Find where the given text appears and provide that cell's center as [x, y] coordinate. 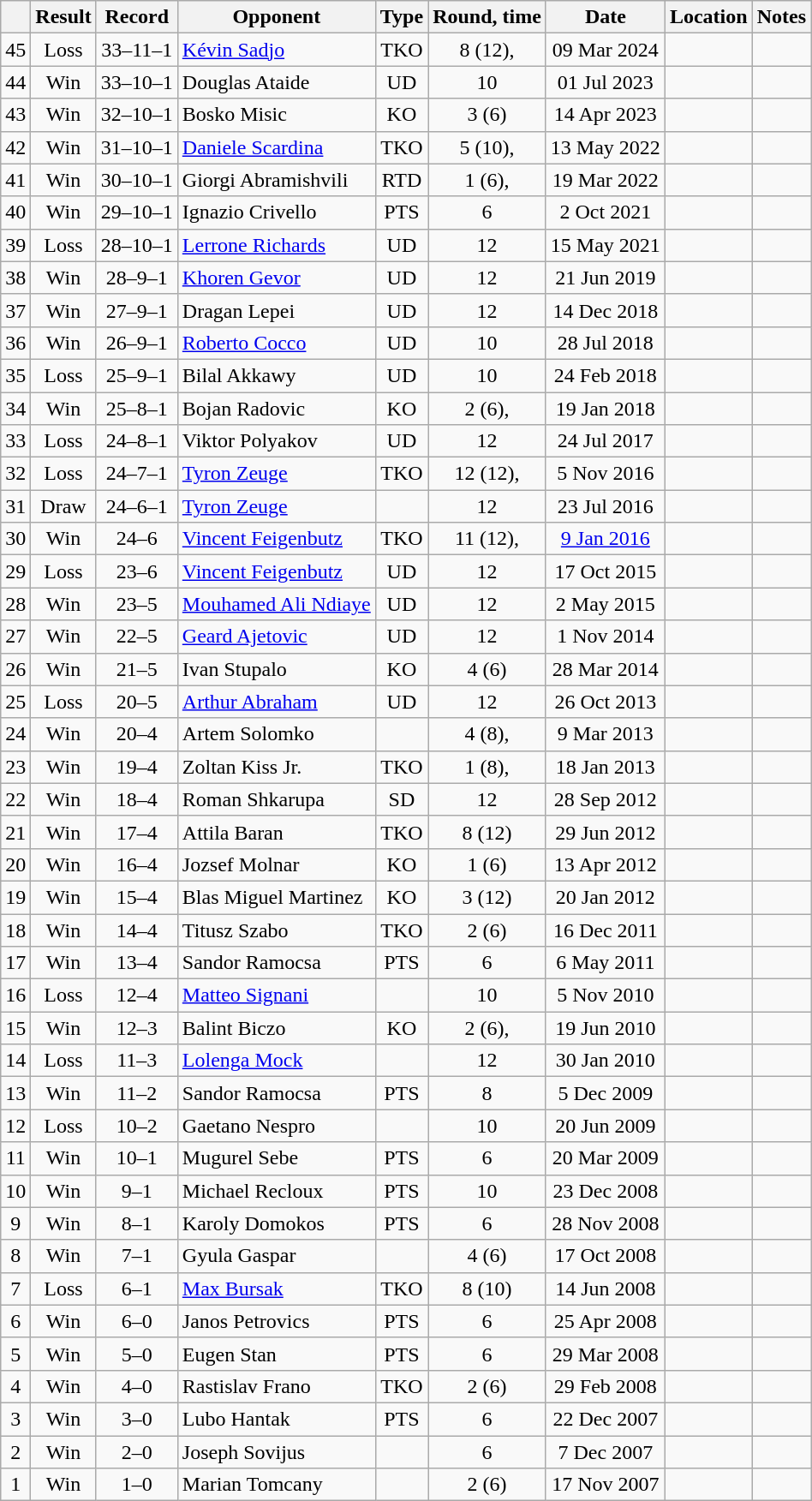
45 [15, 50]
15 May 2021 [605, 245]
29 Jun 2012 [605, 832]
11 (12), [487, 539]
29 Feb 2008 [605, 1386]
15–4 [137, 897]
Janos Petrovics [276, 1321]
Opponent [276, 17]
17 Nov 2007 [605, 1485]
Viktor Polyakov [276, 441]
31 [15, 506]
8–1 [137, 1223]
6–1 [137, 1289]
22 [15, 799]
22 Dec 2007 [605, 1419]
34 [15, 409]
Eugen Stan [276, 1354]
24–8–1 [137, 441]
Matteo Signani [276, 996]
11 [15, 1158]
36 [15, 343]
Record [137, 17]
Artem Solomko [276, 734]
3 (12) [487, 897]
32 [15, 474]
35 [15, 375]
20 Jan 2012 [605, 897]
13 May 2022 [605, 147]
28 Sep 2012 [605, 799]
Michael Recloux [276, 1191]
44 [15, 82]
01 Jul 2023 [605, 82]
33–10–1 [137, 82]
11–3 [137, 1061]
30 [15, 539]
7 [15, 1289]
9–1 [137, 1191]
41 [15, 180]
Daniele Scardina [276, 147]
23 Jul 2016 [605, 506]
29 [15, 571]
Ivan Stupalo [276, 669]
31–10–1 [137, 147]
Max Bursak [276, 1289]
13 [15, 1093]
25 [15, 702]
Lolenga Mock [276, 1061]
19 Jan 2018 [605, 409]
8 (12) [487, 832]
Titusz Szabo [276, 930]
40 [15, 212]
1–0 [137, 1485]
Arthur Abraham [276, 702]
Result [63, 17]
28 [15, 604]
14 Dec 2018 [605, 310]
4 (8), [487, 734]
3 (6) [487, 115]
28–9–1 [137, 278]
Bosko Misic [276, 115]
Karoly Domokos [276, 1223]
RTD [401, 180]
14 [15, 1061]
18 [15, 930]
28 Jul 2018 [605, 343]
39 [15, 245]
42 [15, 147]
Balint Biczo [276, 1028]
3–0 [137, 1419]
Attila Baran [276, 832]
8 (12), [487, 50]
25–9–1 [137, 375]
14 Jun 2008 [605, 1289]
9 Jan 2016 [605, 539]
28 Nov 2008 [605, 1223]
Kévin Sadjo [276, 50]
Rastislav Frano [276, 1386]
23 Dec 2008 [605, 1191]
7 Dec 2007 [605, 1452]
Roberto Cocco [276, 343]
21 [15, 832]
9 [15, 1223]
20 Mar 2009 [605, 1158]
21 Jun 2019 [605, 278]
18–4 [137, 799]
14 Apr 2023 [605, 115]
12–3 [137, 1028]
24 Feb 2018 [605, 375]
8 (10) [487, 1289]
10–2 [137, 1126]
24–7–1 [137, 474]
17 [15, 963]
26 Oct 2013 [605, 702]
14–4 [137, 930]
23–6 [137, 571]
1 (8), [487, 767]
Geard Ajetovic [276, 637]
5 [15, 1354]
Roman Shkarupa [276, 799]
20–4 [137, 734]
3 [15, 1419]
Bilal Akkawy [276, 375]
27–9–1 [137, 310]
Draw [63, 506]
23 [15, 767]
Round, time [487, 17]
16 [15, 996]
Lubo Hantak [276, 1419]
1 Nov 2014 [605, 637]
Joseph Sovijus [276, 1452]
28–10–1 [137, 245]
22–5 [137, 637]
Gaetano Nespro [276, 1126]
2–0 [137, 1452]
5 (10), [487, 147]
19 [15, 897]
2 [15, 1452]
2 Oct 2021 [605, 212]
11–2 [137, 1093]
Dragan Lepei [276, 310]
Lerrone Richards [276, 245]
Ignazio Crivello [276, 212]
5 Dec 2009 [605, 1093]
1 (6) [487, 864]
Mugurel Sebe [276, 1158]
4 [15, 1386]
24 [15, 734]
Location [708, 17]
Giorgi Abramishvili [276, 180]
Douglas Ataide [276, 82]
SD [401, 799]
43 [15, 115]
5 Nov 2010 [605, 996]
Gyula Gaspar [276, 1256]
33 [15, 441]
23–5 [137, 604]
25 Apr 2008 [605, 1321]
Type [401, 17]
17 Oct 2015 [605, 571]
18 Jan 2013 [605, 767]
6 May 2011 [605, 963]
30–10–1 [137, 180]
24–6–1 [137, 506]
Notes [781, 17]
27 [15, 637]
9 Mar 2013 [605, 734]
38 [15, 278]
20–5 [137, 702]
Bojan Radovic [276, 409]
Date [605, 17]
26 [15, 669]
24–6 [137, 539]
15 [15, 1028]
2 May 2015 [605, 604]
1 [15, 1485]
28 Mar 2014 [605, 669]
12 (12), [487, 474]
29–10–1 [137, 212]
19–4 [137, 767]
17–4 [137, 832]
16–4 [137, 864]
32–10–1 [137, 115]
Blas Miguel Martinez [276, 897]
Zoltan Kiss Jr. [276, 767]
20 Jun 2009 [605, 1126]
6–0 [137, 1321]
24 Jul 2017 [605, 441]
1 (6), [487, 180]
12–4 [137, 996]
Marian Tomcany [276, 1485]
30 Jan 2010 [605, 1061]
29 Mar 2008 [605, 1354]
Mouhamed Ali Ndiaye [276, 604]
19 Mar 2022 [605, 180]
09 Mar 2024 [605, 50]
26–9–1 [137, 343]
19 Jun 2010 [605, 1028]
10–1 [137, 1158]
5 Nov 2016 [605, 474]
13–4 [137, 963]
7–1 [137, 1256]
21–5 [137, 669]
5–0 [137, 1354]
37 [15, 310]
33–11–1 [137, 50]
13 Apr 2012 [605, 864]
16 Dec 2011 [605, 930]
20 [15, 864]
17 Oct 2008 [605, 1256]
Khoren Gevor [276, 278]
4–0 [137, 1386]
Jozsef Molnar [276, 864]
25–8–1 [137, 409]
